Provide the (x, y) coordinate of the cell's center where the given text is located.  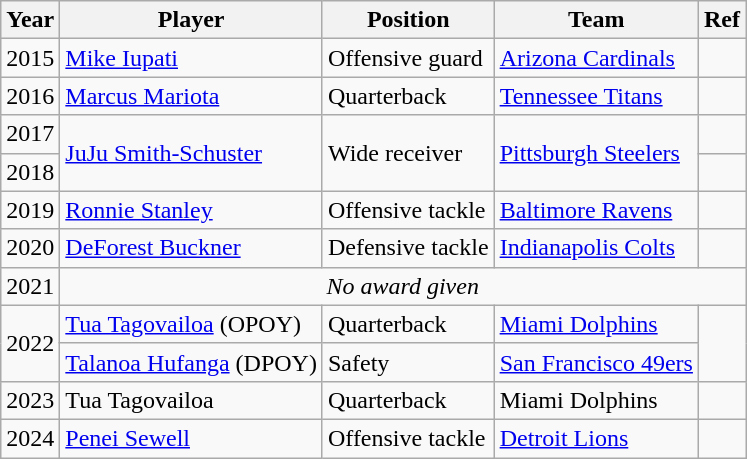
Safety (408, 362)
Tua Tagovailoa (192, 400)
No award given (403, 286)
Offensive guard (408, 58)
Marcus Mariota (192, 96)
Year (30, 20)
2019 (30, 210)
Ref (722, 20)
Talanoa Hufanga (DPOY) (192, 362)
Wide receiver (408, 153)
2022 (30, 343)
Mike Iupati (192, 58)
Indianapolis Colts (596, 248)
Ronnie Stanley (192, 210)
2016 (30, 96)
Detroit Lions (596, 438)
2024 (30, 438)
2021 (30, 286)
2023 (30, 400)
Position (408, 20)
Baltimore Ravens (596, 210)
Penei Sewell (192, 438)
2015 (30, 58)
San Francisco 49ers (596, 362)
Tua Tagovailoa (OPOY) (192, 324)
JuJu Smith-Schuster (192, 153)
2018 (30, 172)
2020 (30, 248)
Team (596, 20)
Tennessee Titans (596, 96)
DeForest Buckner (192, 248)
Defensive tackle (408, 248)
Arizona Cardinals (596, 58)
Player (192, 20)
Pittsburgh Steelers (596, 153)
2017 (30, 134)
